Pinpoint the cell where the given text exists, returning its (X, Y) midpoint coordinate. 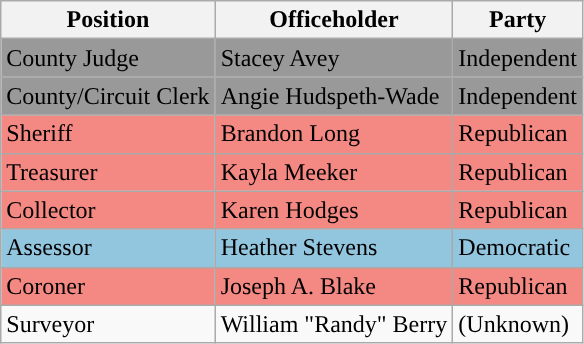
Heather Stevens (334, 248)
Brandon Long (334, 134)
Position (108, 20)
Kayla Meeker (334, 172)
Angie Hudspeth-Wade (334, 96)
Democratic (518, 248)
Officeholder (334, 20)
Collector (108, 210)
Joseph A. Blake (334, 286)
Party (518, 20)
County Judge (108, 58)
Surveyor (108, 324)
Treasurer (108, 172)
Coroner (108, 286)
Karen Hodges (334, 210)
Sheriff (108, 134)
Stacey Avey (334, 58)
William "Randy" Berry (334, 324)
Assessor (108, 248)
County/Circuit Clerk (108, 96)
(Unknown) (518, 324)
